Detect which cell encompasses the target text, then output its [x, y] center coordinate. 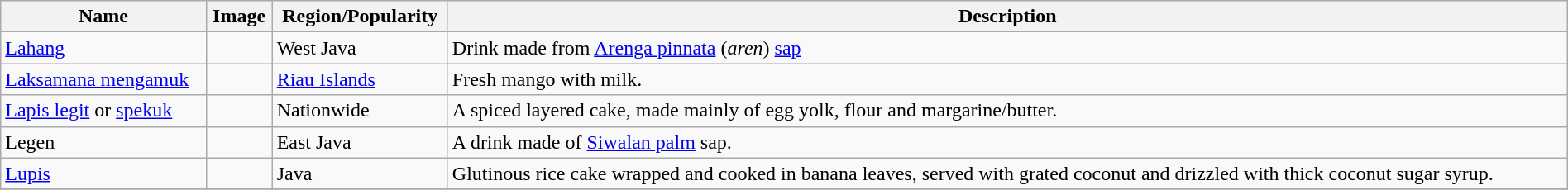
Laksamana mengamuk [103, 79]
Image [239, 17]
East Java [360, 142]
West Java [360, 48]
Drink made from Arenga pinnata (aren) sap [1007, 48]
Region/Popularity [360, 17]
Name [103, 17]
Fresh mango with milk. [1007, 79]
Java [360, 173]
Lahang [103, 48]
Lapis legit or spekuk [103, 111]
Riau Islands [360, 79]
Nationwide [360, 111]
A drink made of Siwalan palm sap. [1007, 142]
A spiced layered cake, made mainly of egg yolk, flour and margarine/butter. [1007, 111]
Legen [103, 142]
Lupis [103, 173]
Glutinous rice cake wrapped and cooked in banana leaves, served with grated coconut and drizzled with thick coconut sugar syrup. [1007, 173]
Description [1007, 17]
